Identify which cell holds the provided text, then report its (x, y) central coordinate. 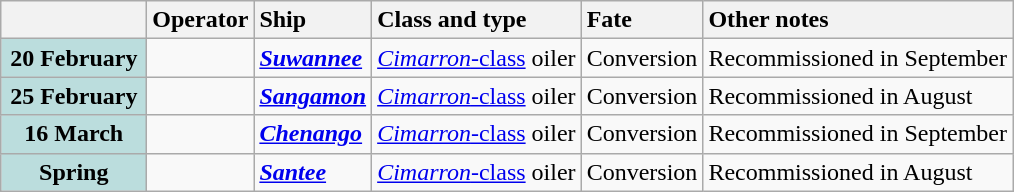
16 March (74, 134)
Class and type (477, 20)
20 February (74, 58)
Santee (313, 172)
Fate (642, 20)
Ship (313, 20)
Operator (200, 20)
Other notes (858, 20)
Chenango (313, 134)
Sangamon (313, 96)
25 February (74, 96)
Suwannee (313, 58)
Spring (74, 172)
